For the text-containing cell, return its midpoint in [X, Y] coordinate format. 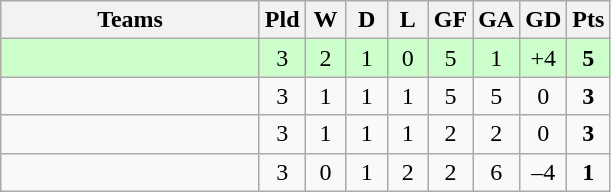
Pts [588, 20]
GA [496, 20]
W [326, 20]
GD [544, 20]
Pld [282, 20]
+4 [544, 58]
GF [450, 20]
Teams [130, 20]
L [408, 20]
D [366, 20]
6 [496, 172]
–4 [544, 172]
